Search for the cell housing the specified text and yield its (X, Y) center coordinate. 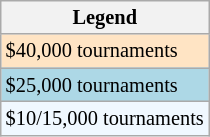
$40,000 tournaments (105, 51)
Legend (105, 17)
$25,000 tournaments (105, 85)
$10/15,000 tournaments (105, 118)
